Determine the (x, y) coordinate at the center of the cell enclosing the given text.  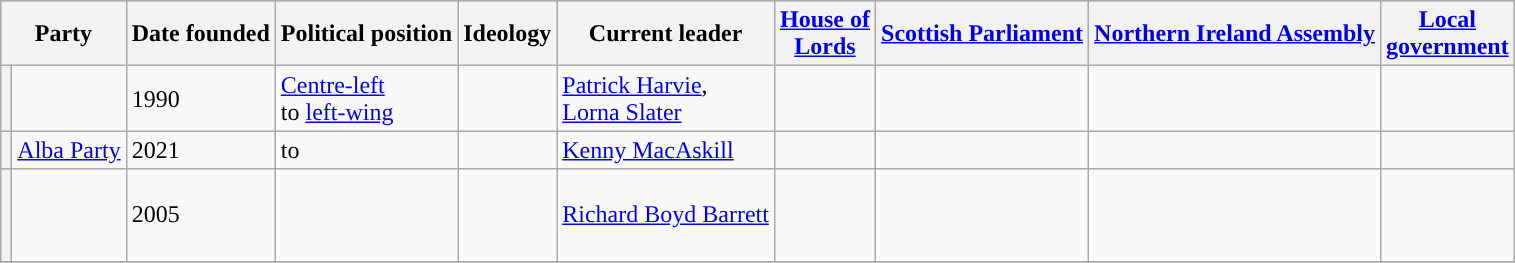
Northern Ireland Assembly (1235, 34)
2021 (200, 150)
Current leader (666, 34)
Party (64, 34)
Kenny MacAskill (666, 150)
to (366, 150)
1990 (200, 98)
Alba Party (69, 150)
Political position (366, 34)
House ofLords (824, 34)
Richard Boyd Barrett (666, 215)
Ideology (508, 34)
Scottish Parliament (982, 34)
2005 (200, 215)
Centre-leftto left-wing (366, 98)
Date founded (200, 34)
Patrick Harvie,Lorna Slater (666, 98)
Localgovernment (1448, 34)
